Find where the given text appears and provide that cell's center as [x, y] coordinate. 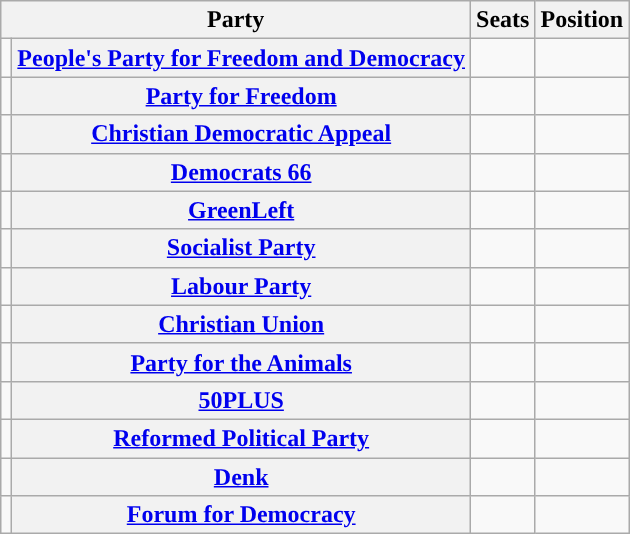
Position [582, 20]
Party for the Animals [242, 362]
Socialist Party [242, 248]
Seats [503, 20]
Labour Party [242, 286]
Christian Democratic Appeal [242, 134]
GreenLeft [242, 210]
Christian Union [242, 324]
Denk [242, 477]
Party [236, 20]
People's Party for Freedom and Democracy [242, 58]
Reformed Political Party [242, 438]
50PLUS [242, 400]
Democrats 66 [242, 172]
Forum for Democracy [242, 515]
Party for Freedom [242, 96]
